Capture the cell that displays the provided text and extract its [x, y] central coordinate. 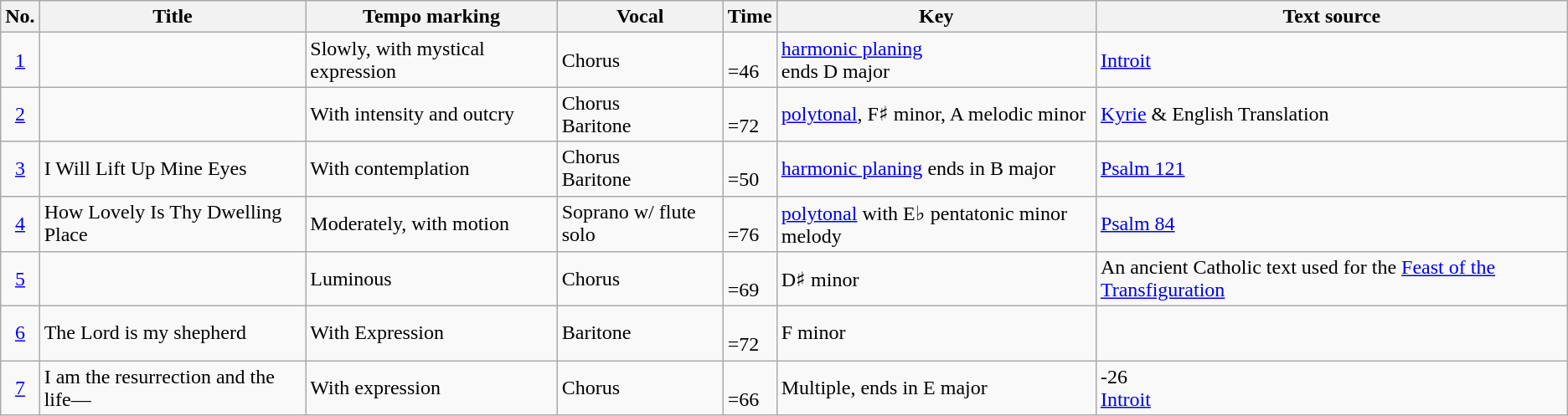
With Expression [431, 333]
Key [936, 17]
With expression [431, 388]
With contemplation [431, 169]
=46 [750, 60]
Moderately, with motion [431, 224]
Slowly, with mystical expression [431, 60]
6 [20, 333]
polytonal with E♭ pentatonic minor melody [936, 224]
D♯ minor [936, 280]
An ancient Catholic text used for the Feast of the Transfiguration [1332, 280]
-26Introit [1332, 388]
Kyrie & English Translation [1332, 114]
Multiple, ends in E major [936, 388]
polytonal, F♯ minor, A melodic minor [936, 114]
Tempo marking [431, 17]
=69 [750, 280]
Title [173, 17]
With intensity and outcry [431, 114]
Psalm 121 [1332, 169]
I am the resurrection and the life— [173, 388]
Soprano w/ flute solo [640, 224]
Baritone [640, 333]
How Lovely Is Thy Dwelling Place [173, 224]
3 [20, 169]
Luminous [431, 280]
=76 [750, 224]
I Will Lift Up Mine Eyes [173, 169]
2 [20, 114]
harmonic planingends D major [936, 60]
F minor [936, 333]
4 [20, 224]
1 [20, 60]
=66 [750, 388]
Psalm 84 [1332, 224]
5 [20, 280]
=50 [750, 169]
Vocal [640, 17]
7 [20, 388]
Text source [1332, 17]
Introit [1332, 60]
No. [20, 17]
Time [750, 17]
harmonic planing ends in B major [936, 169]
The Lord is my shepherd [173, 333]
